Capture the cell that displays the provided text and extract its (X, Y) central coordinate. 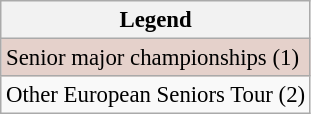
Senior major championships (1) (156, 58)
Legend (156, 20)
Other European Seniors Tour (2) (156, 95)
